Pinpoint the cell where the given text exists, returning its (X, Y) midpoint coordinate. 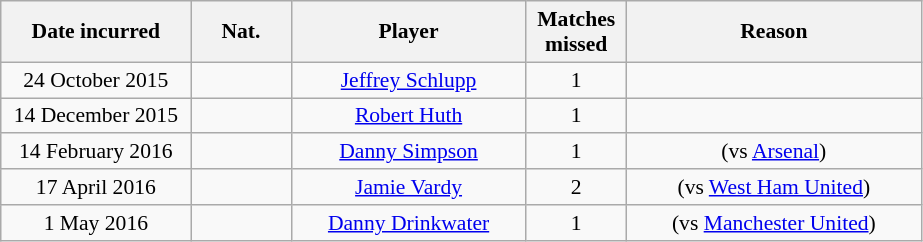
Reason (774, 32)
Jamie Vardy (408, 187)
Nat. (241, 32)
Player (408, 32)
(vs Manchester United) (774, 223)
1 May 2016 (96, 223)
Danny Drinkwater (408, 223)
17 April 2016 (96, 187)
24 October 2015 (96, 80)
Robert Huth (408, 116)
14 December 2015 (96, 116)
Date incurred (96, 32)
Jeffrey Schlupp (408, 80)
Matches missed (576, 32)
Danny Simpson (408, 152)
14 February 2016 (96, 152)
2 (576, 187)
(vs West Ham United) (774, 187)
(vs Arsenal) (774, 152)
